Output the [x, y] coordinate of the center of the cell containing the given text.  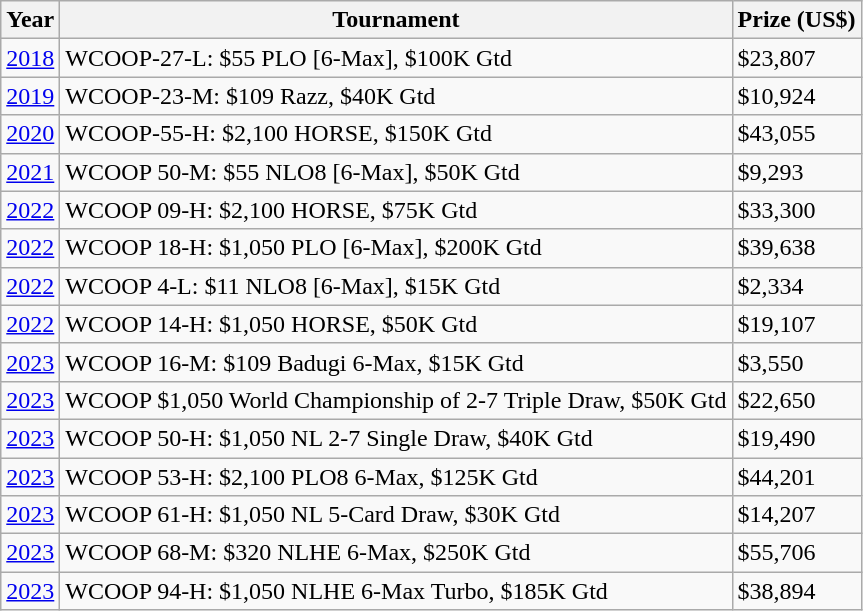
$22,650 [796, 400]
$2,334 [796, 286]
2021 [30, 172]
2020 [30, 134]
WCOOP 94-H: $1,050 NLHE 6-Max Turbo, $185K Gtd [396, 591]
2019 [30, 96]
$19,490 [796, 438]
$3,550 [796, 362]
$44,201 [796, 477]
WCOOP-27-L: $55 PLO [6-Max], $100K Gtd [396, 58]
Tournament [396, 20]
$23,807 [796, 58]
WCOOP 14-H: $1,050 HORSE, $50K Gtd [396, 324]
WCOOP 50-M: $55 NLO8 [6-Max], $50K Gtd [396, 172]
WCOOP-55-H: $2,100 HORSE, $150K Gtd [396, 134]
WCOOP 4-L: $11 NLO8 [6-Max], $15K Gtd [396, 286]
Prize (US$) [796, 20]
$33,300 [796, 210]
WCOOP 61-H: $1,050 NL 5-Card Draw, $30K Gtd [396, 515]
$55,706 [796, 553]
$10,924 [796, 96]
WCOOP 18-H: $1,050 PLO [6-Max], $200K Gtd [396, 248]
WCOOP 09-H: $2,100 HORSE, $75K Gtd [396, 210]
WCOOP $1,050 World Championship of 2-7 Triple Draw, $50K Gtd [396, 400]
$14,207 [796, 515]
WCOOP 16-M: $109 Badugi 6-Max, $15K Gtd [396, 362]
WCOOP 68-M: $320 NLHE 6-Max, $250K Gtd [396, 553]
WCOOP 53-H: $2,100 PLO8 6-Max, $125K Gtd [396, 477]
$39,638 [796, 248]
$9,293 [796, 172]
$38,894 [796, 591]
Year [30, 20]
WCOOP 50-H: $1,050 NL 2-7 Single Draw, $40K Gtd [396, 438]
WCOOP-23-M: $109 Razz, $40K Gtd [396, 96]
2018 [30, 58]
$43,055 [796, 134]
$19,107 [796, 324]
